Scan for the cell matching the given text and deliver its [x, y] coordinate at center. 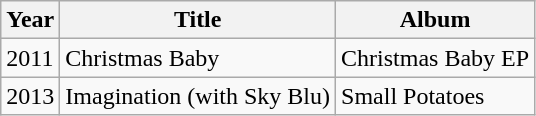
Small Potatoes [436, 96]
Year [30, 20]
2011 [30, 58]
Christmas Baby EP [436, 58]
Album [436, 20]
Imagination (with Sky Blu) [198, 96]
2013 [30, 96]
Christmas Baby [198, 58]
Title [198, 20]
